Capture the cell that displays the provided text and extract its (x, y) central coordinate. 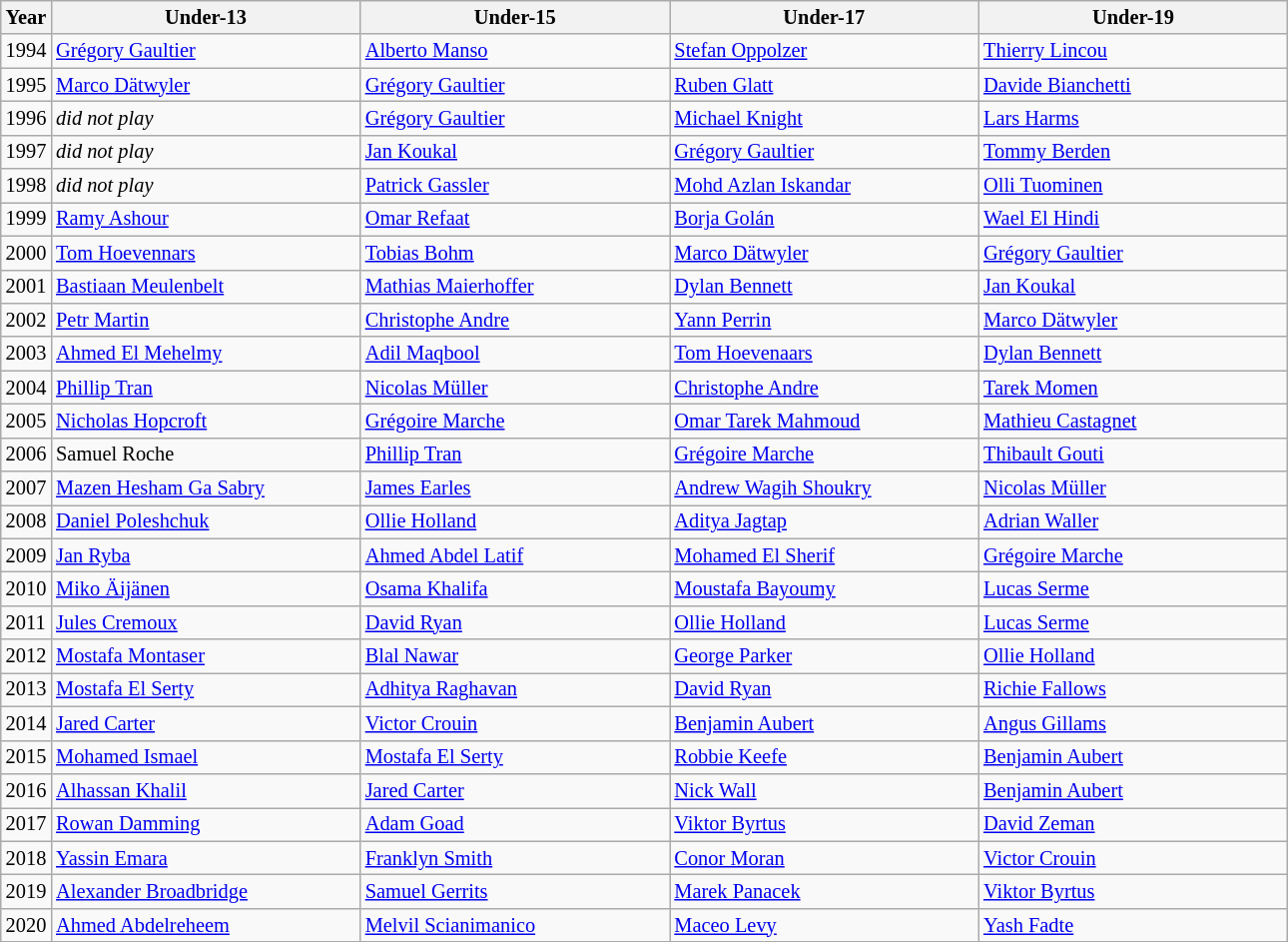
Tobias Bohm (515, 253)
Ruben Glatt (824, 85)
Blal Nawar (515, 656)
Adam Goad (515, 824)
Michael Knight (824, 118)
Mostafa Montaser (206, 656)
Under-17 (824, 17)
Wael El Hindi (1133, 219)
Omar Tarek Mahmoud (824, 421)
Maceo Levy (824, 925)
Under-15 (515, 17)
1995 (26, 85)
Melvil Scianimanico (515, 925)
Robbie Keefe (824, 757)
Stefan Oppolzer (824, 51)
2010 (26, 588)
Tarek Momen (1133, 388)
Thierry Lincou (1133, 51)
Mohd Azlan Iskandar (824, 186)
Alberto Manso (515, 51)
Tommy Berden (1133, 152)
2016 (26, 790)
Mathieu Castagnet (1133, 421)
2005 (26, 421)
2002 (26, 320)
Tom Hoevennars (206, 253)
Angus Gillams (1133, 723)
2012 (26, 656)
Adrian Waller (1133, 521)
2004 (26, 388)
Thibault Gouti (1133, 455)
Davide Bianchetti (1133, 85)
2011 (26, 622)
2018 (26, 858)
2014 (26, 723)
2009 (26, 555)
Yann Perrin (824, 320)
Jan Ryba (206, 555)
Samuel Roche (206, 455)
Mazen Hesham Ga Sabry (206, 488)
Tom Hoevenaars (824, 354)
2020 (26, 925)
Mathias Maierhoffer (515, 287)
Ahmed El Mehelmy (206, 354)
Mohamed Ismael (206, 757)
1996 (26, 118)
1999 (26, 219)
Daniel Poleshchuk (206, 521)
George Parker (824, 656)
Mohamed El Sherif (824, 555)
Omar Refaat (515, 219)
Aditya Jagtap (824, 521)
2006 (26, 455)
Nicholas Hopcroft (206, 421)
Rowan Damming (206, 824)
Ramy Ashour (206, 219)
2001 (26, 287)
Alhassan Khalil (206, 790)
Bastiaan Meulenbelt (206, 287)
David Zeman (1133, 824)
Alexander Broadbridge (206, 891)
Osama Khalifa (515, 588)
Olli Tuominen (1133, 186)
Andrew Wagih Shoukry (824, 488)
1998 (26, 186)
Adil Maqbool (515, 354)
Lars Harms (1133, 118)
2017 (26, 824)
Richie Fallows (1133, 689)
2019 (26, 891)
Nick Wall (824, 790)
Moustafa Bayoumy (824, 588)
Marek Panacek (824, 891)
2008 (26, 521)
Yash Fadte (1133, 925)
Miko Äijänen (206, 588)
Jules Cremoux (206, 622)
Borja Golán (824, 219)
Ahmed Abdelreheem (206, 925)
Patrick Gassler (515, 186)
Under-13 (206, 17)
2013 (26, 689)
Under-19 (1133, 17)
Ahmed Abdel Latif (515, 555)
1997 (26, 152)
James Earles (515, 488)
Franklyn Smith (515, 858)
Yassin Emara (206, 858)
2000 (26, 253)
2015 (26, 757)
1994 (26, 51)
2003 (26, 354)
Adhitya Raghavan (515, 689)
Petr Martin (206, 320)
Year (26, 17)
2007 (26, 488)
Conor Moran (824, 858)
Samuel Gerrits (515, 891)
